Identify which cell holds the provided text, then report its (x, y) central coordinate. 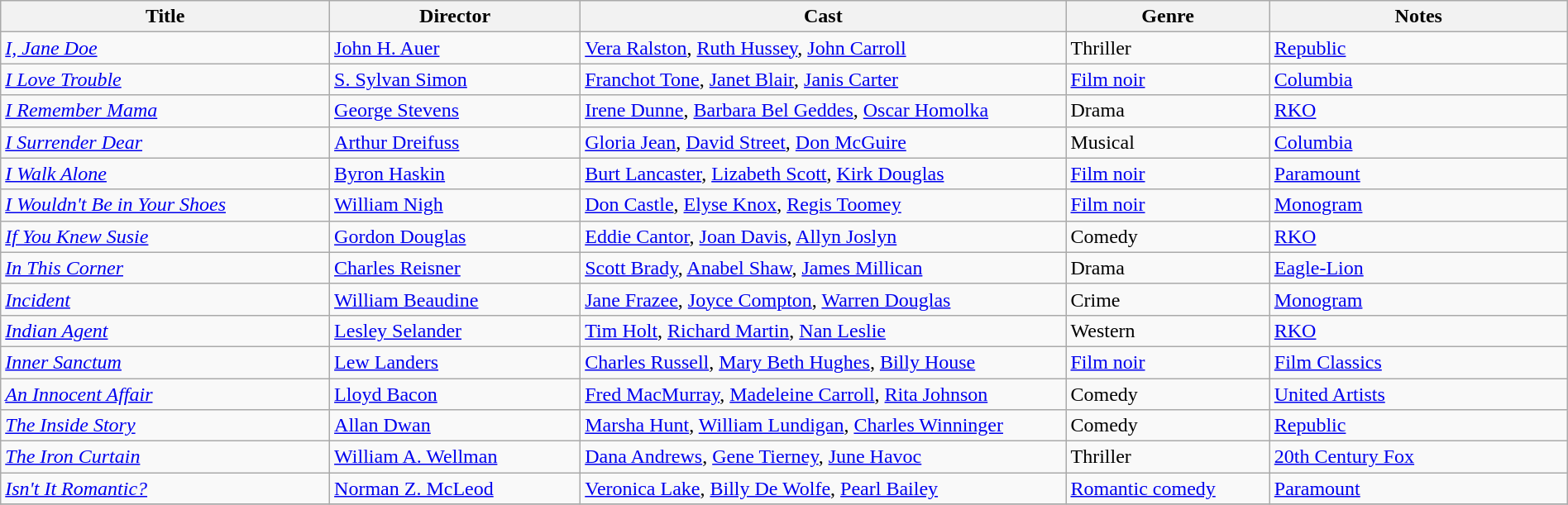
Charles Russell, Mary Beth Hughes, Billy House (824, 362)
Genre (1168, 17)
Arthur Dreifuss (455, 142)
Don Castle, Elyse Knox, Regis Toomey (824, 205)
Irene Dunne, Barbara Bel Geddes, Oscar Homolka (824, 111)
George Stevens (455, 111)
Eddie Cantor, Joan Davis, Allyn Joslyn (824, 236)
Gordon Douglas (455, 236)
Indian Agent (165, 331)
The Iron Curtain (165, 457)
William A. Wellman (455, 457)
Burt Lancaster, Lizabeth Scott, Kirk Douglas (824, 174)
Norman Z. McLeod (455, 488)
Title (165, 17)
Cast (824, 17)
Musical (1168, 142)
John H. Auer (455, 48)
In This Corner (165, 268)
Film Classics (1418, 362)
I, Jane Doe (165, 48)
If You Knew Susie (165, 236)
I Surrender Dear (165, 142)
Eagle-Lion (1418, 268)
Scott Brady, Anabel Shaw, James Millican (824, 268)
Notes (1418, 17)
Isn't It Romantic? (165, 488)
I Love Trouble (165, 79)
Marsha Hunt, William Lundigan, Charles Winninger (824, 426)
Charles Reisner (455, 268)
The Inside Story (165, 426)
Veronica Lake, Billy De Wolfe, Pearl Bailey (824, 488)
20th Century Fox (1418, 457)
S. Sylvan Simon (455, 79)
Inner Sanctum (165, 362)
I Walk Alone (165, 174)
Dana Andrews, Gene Tierney, June Havoc (824, 457)
Vera Ralston, Ruth Hussey, John Carroll (824, 48)
Incident (165, 299)
Byron Haskin (455, 174)
Lloyd Bacon (455, 394)
Crime (1168, 299)
Lesley Selander (455, 331)
United Artists (1418, 394)
Jane Frazee, Joyce Compton, Warren Douglas (824, 299)
William Nigh (455, 205)
Romantic comedy (1168, 488)
Gloria Jean, David Street, Don McGuire (824, 142)
Franchot Tone, Janet Blair, Janis Carter (824, 79)
I Wouldn't Be in Your Shoes (165, 205)
Allan Dwan (455, 426)
An Innocent Affair (165, 394)
Lew Landers (455, 362)
Director (455, 17)
Fred MacMurray, Madeleine Carroll, Rita Johnson (824, 394)
I Remember Mama (165, 111)
Western (1168, 331)
William Beaudine (455, 299)
Tim Holt, Richard Martin, Nan Leslie (824, 331)
